Output the [X, Y] coordinate of the center of the cell containing the given text.  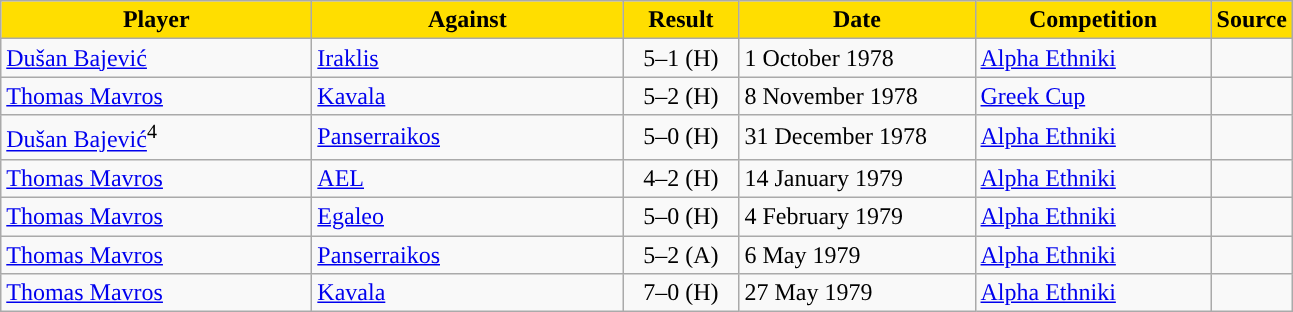
8 November 1978 [857, 96]
Result [681, 20]
Egaleo [468, 217]
7–0 (H) [681, 293]
4–2 (H) [681, 178]
Player [156, 20]
31 December 1978 [857, 138]
Against [468, 20]
Competition [1093, 20]
AEL [468, 178]
5–1 (H) [681, 58]
5–2 (H) [681, 96]
Dušan Bajević4 [156, 138]
Source [1252, 20]
Iraklis [468, 58]
1 October 1978 [857, 58]
Date [857, 20]
6 May 1979 [857, 255]
5–2 (A) [681, 255]
Dušan Bajević [156, 58]
Greek Cup [1093, 96]
14 January 1979 [857, 178]
27 May 1979 [857, 293]
4 February 1979 [857, 217]
